Pinpoint the cell where the given text exists, returning its [X, Y] midpoint coordinate. 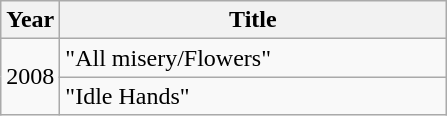
2008 [30, 77]
Year [30, 20]
"Idle Hands" [253, 96]
"All misery/Flowers" [253, 58]
Title [253, 20]
